Detect which cell encompasses the target text, then output its (X, Y) center coordinate. 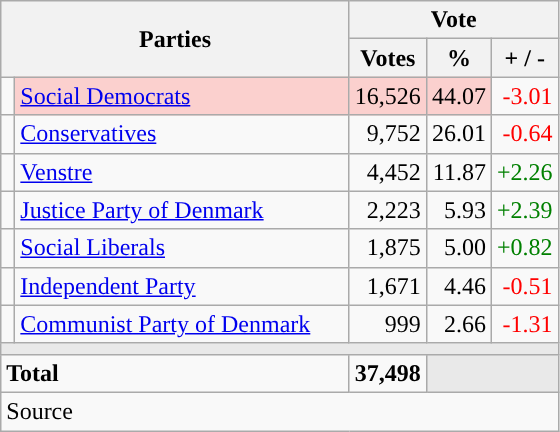
Source (280, 411)
2.66 (458, 324)
16,526 (388, 96)
-1.31 (524, 324)
44.07 (458, 96)
Parties (176, 39)
Independent Party (182, 286)
Social Liberals (182, 248)
+0.82 (524, 248)
-3.01 (524, 96)
9,752 (388, 134)
4.46 (458, 286)
-0.51 (524, 286)
37,498 (388, 373)
1,671 (388, 286)
Social Democrats (182, 96)
Total (176, 373)
% (458, 58)
Communist Party of Denmark (182, 324)
Vote (454, 20)
11.87 (458, 172)
5.00 (458, 248)
Conservatives (182, 134)
1,875 (388, 248)
+2.26 (524, 172)
+ / - (524, 58)
-0.64 (524, 134)
2,223 (388, 210)
5.93 (458, 210)
Justice Party of Denmark (182, 210)
+2.39 (524, 210)
999 (388, 324)
Votes (388, 58)
Venstre (182, 172)
26.01 (458, 134)
4,452 (388, 172)
